Return the (x, y) coordinate for the center point of the cell that contains the specified text.  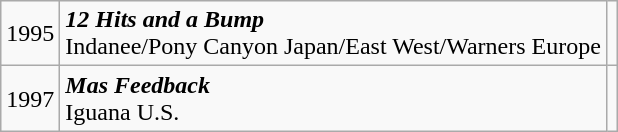
12 Hits and a BumpIndanee/Pony Canyon Japan/East West/Warners Europe (334, 34)
Mas FeedbackIguana U.S. (334, 98)
1995 (30, 34)
1997 (30, 98)
